Scan for the cell matching the given text and deliver its (x, y) coordinate at center. 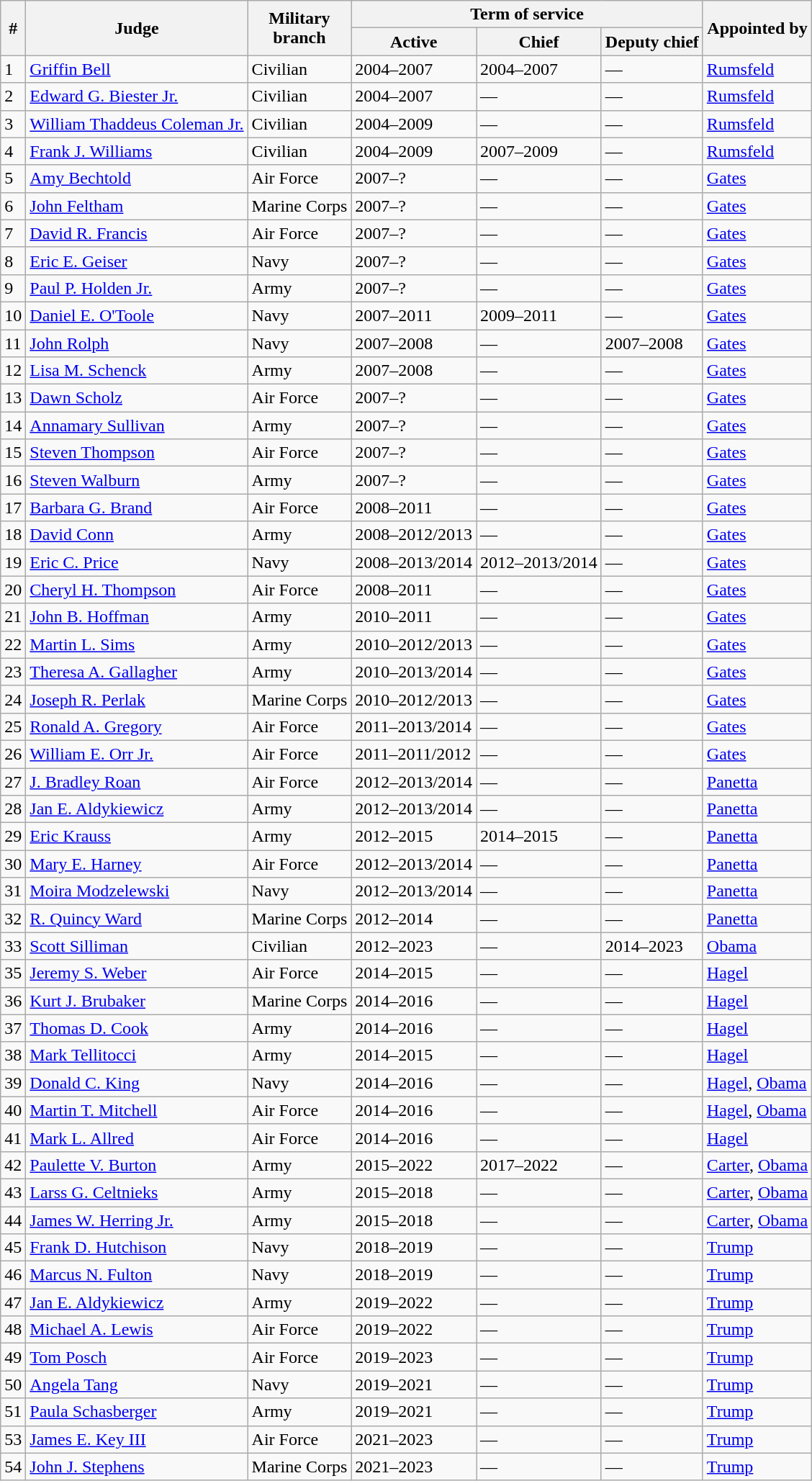
9 (13, 288)
39 (13, 1083)
2012–2014 (414, 919)
2017–2022 (539, 1165)
22 (13, 644)
William E. Orr Jr. (137, 754)
2011–2011/2012 (414, 754)
Eric C. Price (137, 562)
Mark Tellitocci (137, 1055)
4 (13, 151)
# (13, 28)
Jeremy S. Weber (137, 973)
Deputy chief (652, 42)
2007–2009 (539, 151)
Michael A. Lewis (137, 1330)
3 (13, 124)
John B. Hoffman (137, 617)
Kurt J. Brubaker (137, 1001)
25 (13, 726)
18 (13, 535)
2012–2023 (414, 946)
Mary E. Harney (137, 864)
Marcus N. Fulton (137, 1275)
32 (13, 919)
Militarybranch (299, 28)
Martin T. Mitchell (137, 1110)
21 (13, 617)
Moira Modzelewski (137, 891)
53 (13, 1439)
48 (13, 1330)
Eric Krauss (137, 837)
40 (13, 1110)
24 (13, 699)
Amy Bechtold (137, 179)
2014–2023 (652, 946)
Barbara G. Brand (137, 508)
Donald C. King (137, 1083)
Thomas D. Cook (137, 1028)
Steven Walburn (137, 480)
2 (13, 96)
Annamary Sullivan (137, 426)
45 (13, 1248)
5 (13, 179)
Paul P. Holden Jr. (137, 288)
26 (13, 754)
Cheryl H. Thompson (137, 590)
2008–2012/2013 (414, 535)
Active (414, 42)
54 (13, 1467)
47 (13, 1302)
R. Quincy Ward (137, 919)
2007–2011 (414, 315)
35 (13, 973)
Term of service (527, 14)
Judge (137, 28)
44 (13, 1220)
50 (13, 1385)
Scott Silliman (137, 946)
John J. Stephens (137, 1467)
30 (13, 864)
Griffin Bell (137, 69)
Joseph R. Perlak (137, 699)
Larss G. Celtnieks (137, 1192)
1 (13, 69)
27 (13, 781)
14 (13, 426)
Dawn Scholz (137, 398)
Daniel E. O'Toole (137, 315)
William Thaddeus Coleman Jr. (137, 124)
James E. Key III (137, 1439)
38 (13, 1055)
2010–2011 (414, 617)
Tom Posch (137, 1357)
12 (13, 371)
16 (13, 480)
Mark L. Allred (137, 1138)
46 (13, 1275)
13 (13, 398)
43 (13, 1192)
Lisa M. Schenck (137, 371)
2008–2013/2014 (414, 562)
11 (13, 343)
Frank J. Williams (137, 151)
Appointed by (757, 28)
20 (13, 590)
Paulette V. Burton (137, 1165)
6 (13, 206)
Eric E. Geiser (137, 261)
2015–2022 (414, 1165)
Obama (757, 946)
Martin L. Sims (137, 644)
19 (13, 562)
Chief (539, 42)
31 (13, 891)
15 (13, 453)
2011–2013/2014 (414, 726)
Steven Thompson (137, 453)
23 (13, 672)
2010–2013/2014 (414, 672)
2009–2011 (539, 315)
33 (13, 946)
2019–2023 (414, 1357)
J. Bradley Roan (137, 781)
Ronald A. Gregory (137, 726)
29 (13, 837)
10 (13, 315)
James W. Herring Jr. (137, 1220)
42 (13, 1165)
51 (13, 1412)
John Rolph (137, 343)
Paula Schasberger (137, 1412)
28 (13, 809)
Angela Tang (137, 1385)
John Feltham (137, 206)
8 (13, 261)
David Conn (137, 535)
2012–2015 (414, 837)
Frank D. Hutchison (137, 1248)
41 (13, 1138)
17 (13, 508)
Theresa A. Gallagher (137, 672)
David R. Francis (137, 233)
49 (13, 1357)
37 (13, 1028)
36 (13, 1001)
7 (13, 233)
Edward G. Biester Jr. (137, 96)
